Pinpoint the cell where the given text exists, returning its [x, y] midpoint coordinate. 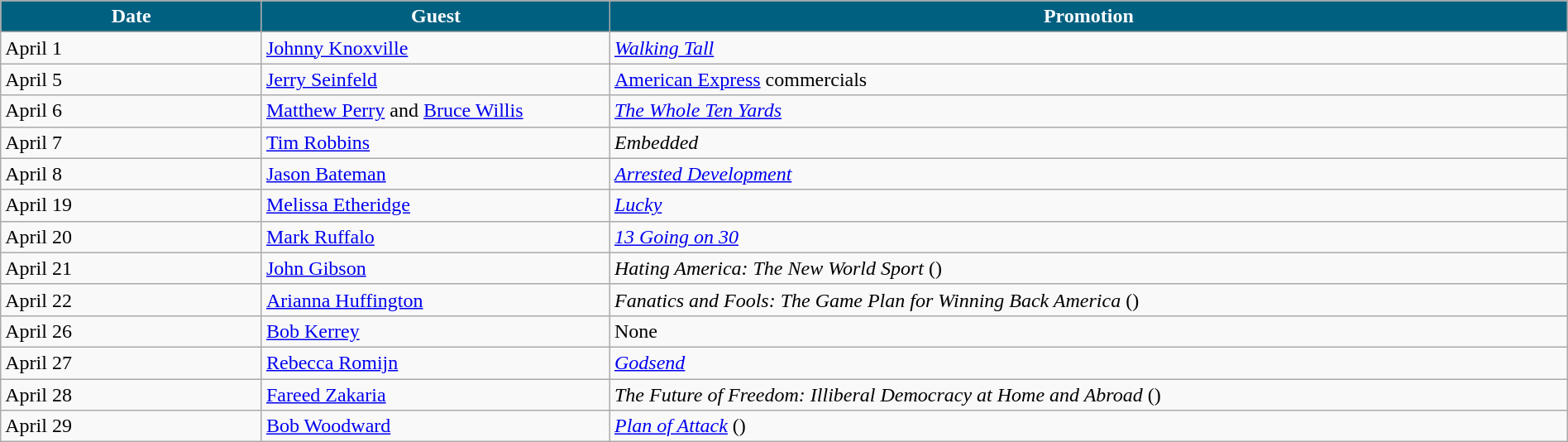
April 1 [131, 48]
April 21 [131, 268]
Lucky [1088, 205]
Bob Kerrey [435, 331]
Fareed Zakaria [435, 395]
April 28 [131, 395]
Tim Robbins [435, 142]
April 6 [131, 111]
Matthew Perry and Bruce Willis [435, 111]
The Whole Ten Yards [1088, 111]
April 5 [131, 79]
Date [131, 17]
Bob Woodward [435, 426]
Promotion [1088, 17]
Guest [435, 17]
April 29 [131, 426]
Mark Ruffalo [435, 237]
Arrested Development [1088, 174]
April 20 [131, 237]
Jerry Seinfeld [435, 79]
Johnny Knoxville [435, 48]
Melissa Etheridge [435, 205]
Arianna Huffington [435, 300]
None [1088, 331]
April 7 [131, 142]
Walking Tall [1088, 48]
Fanatics and Fools: The Game Plan for Winning Back America () [1088, 300]
Embedded [1088, 142]
John Gibson [435, 268]
April 27 [131, 363]
April 19 [131, 205]
April 22 [131, 300]
April 26 [131, 331]
13 Going on 30 [1088, 237]
Jason Bateman [435, 174]
American Express commercials [1088, 79]
April 8 [131, 174]
Plan of Attack () [1088, 426]
Rebecca Romijn [435, 363]
Godsend [1088, 363]
Hating America: The New World Sport () [1088, 268]
The Future of Freedom: Illiberal Democracy at Home and Abroad () [1088, 395]
